Capture the cell that displays the provided text and extract its [X, Y] central coordinate. 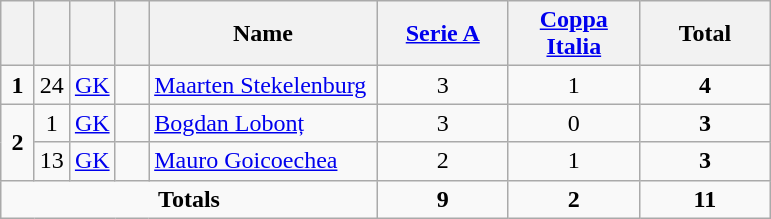
4 [704, 85]
0 [574, 123]
Bogdan Lobonț [264, 123]
Serie A [442, 34]
Name [264, 34]
Coppa Italia [574, 34]
13 [52, 161]
9 [442, 199]
Total [704, 34]
11 [704, 199]
Totals [189, 199]
24 [52, 85]
Maarten Stekelenburg [264, 85]
Mauro Goicoechea [264, 161]
